For the text-containing cell, return its midpoint in [X, Y] coordinate format. 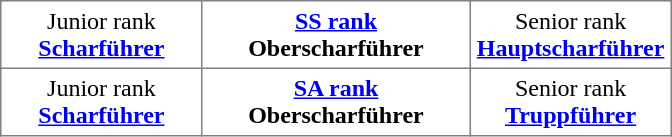
SS rankOberscharführer [336, 35]
Senior rankTruppführer [570, 102]
Senior rankHauptscharführer [570, 35]
SA rankOberscharführer [336, 102]
